Pinpoint the cell where the given text exists, returning its (x, y) midpoint coordinate. 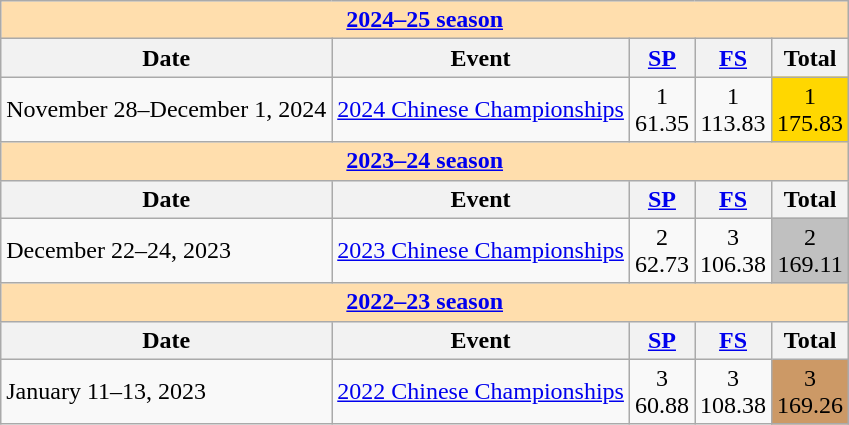
2024–25 season (425, 20)
2024 Chinese Championships (481, 110)
3 108.38 (732, 392)
2 62.73 (662, 250)
3 169.26 (810, 392)
1 175.83 (810, 110)
3 106.38 (732, 250)
2022–23 season (425, 302)
2023 Chinese Championships (481, 250)
December 22–24, 2023 (166, 250)
3 60.88 (662, 392)
2 169.11 (810, 250)
2022 Chinese Championships (481, 392)
November 28–December 1, 2024 (166, 110)
1 113.83 (732, 110)
January 11–13, 2023 (166, 392)
1 61.35 (662, 110)
2023–24 season (425, 161)
